Search for the cell housing the specified text and yield its (x, y) center coordinate. 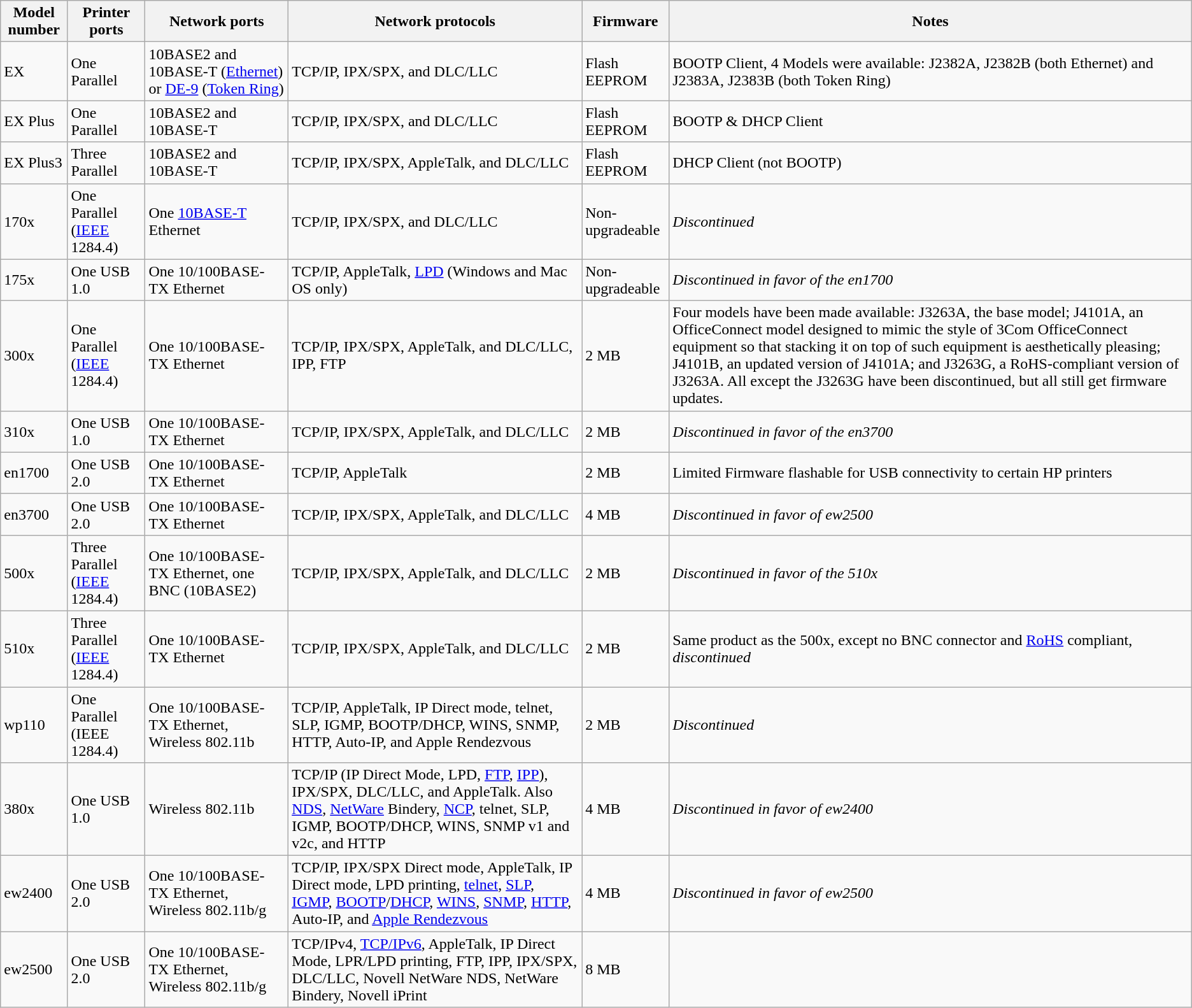
EX (34, 71)
One 10/100BASE-TX Ethernet, one BNC (10BASE2) (216, 573)
en1700 (34, 472)
Three Parallel (106, 163)
ew2400 (34, 894)
TCP/IP, AppleTalk, IP Direct mode, telnet, SLP, IGMP, BOOTP/DHCP, WINS, SNMP, HTTP, Auto-IP, and Apple Rendezvous (436, 725)
BOOTP Client, 4 Models were available: J2382A, J2382B (both Ethernet) and J2383A, J2383B (both Token Ring) (930, 71)
170x (34, 222)
TCP/IP, IPX/SPX Direct mode, AppleTalk, IP Direct mode, LPD printing, telnet, SLP, IGMP, BOOTP/DHCP, WINS, SNMP, HTTP, Auto-IP, and Apple Rendezvous (436, 894)
wp110 (34, 725)
EX Plus3 (34, 163)
TCP/IPv4, TCP/IPv6, AppleTalk, IP Direct Mode, LPR/LPD printing, FTP, IPP, IPX/SPX, DLC/LLC, Novell NetWare NDS, NetWare Bindery, Novell iPrint (436, 969)
Wireless 802.11b (216, 809)
380x (34, 809)
300x (34, 355)
BOOTP & DHCP Client (930, 121)
ew2500 (34, 969)
TCP/IP, AppleTalk (436, 472)
Network protocols (436, 22)
TCP/IP, IPX/SPX, AppleTalk, and DLC/LLC, IPP, FTP (436, 355)
Notes (930, 22)
Discontinued in favor of the 510x (930, 573)
Printer ports (106, 22)
Discontinued in favor of ew2400 (930, 809)
310x (34, 432)
Network ports (216, 22)
One 10/100BASE-TX Ethernet, Wireless 802.11b (216, 725)
175x (34, 280)
Same product as the 500x, except no BNC connector and RoHS compliant, discontinued (930, 648)
8 MB (625, 969)
Model number (34, 22)
510x (34, 648)
10BASE2 and 10BASE-T (Ethernet) or DE-9 (Token Ring) (216, 71)
EX Plus (34, 121)
Discontinued in favor of the en1700 (930, 280)
DHCP Client (not BOOTP) (930, 163)
One 10BASE-T Ethernet (216, 222)
500x (34, 573)
en3700 (34, 515)
Discontinued in favor of the en3700 (930, 432)
TCP/IP, AppleTalk, LPD (Windows and Mac OS only) (436, 280)
Firmware (625, 22)
Limited Firmware flashable for USB connectivity to certain HP printers (930, 472)
